Return [X, Y] of the center of cell containing provided text 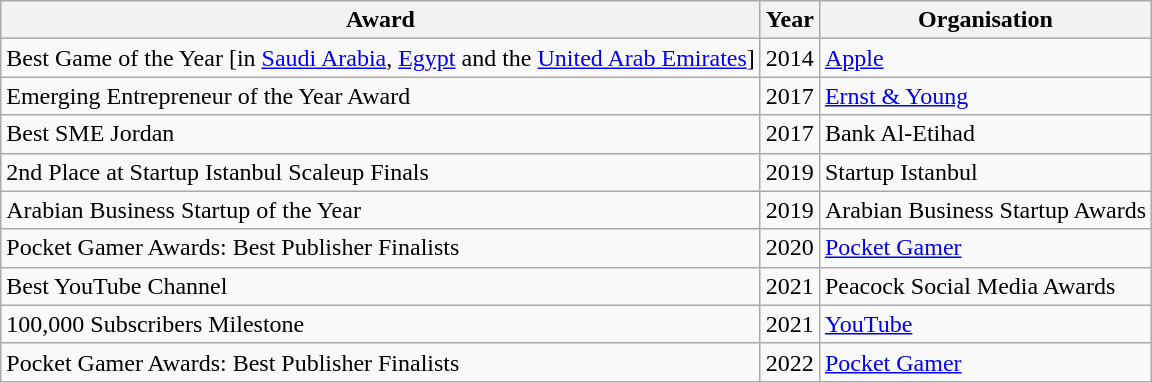
Apple [985, 58]
Arabian Business Startup of the Year [381, 210]
2nd Place at Startup Istanbul Scaleup Finals [381, 172]
YouTube [985, 324]
Award [381, 20]
Organisation [985, 20]
Best Game of the Year [in Saudi Arabia, Egypt and the United Arab Emirates] [381, 58]
Best SME Jordan [381, 134]
Ernst & Young [985, 96]
Best YouTube Channel [381, 286]
Startup Istanbul [985, 172]
2014 [790, 58]
Year [790, 20]
Emerging Entrepreneur of the Year Award [381, 96]
100,000 Subscribers Milestone [381, 324]
2020 [790, 248]
Bank Al-Etihad [985, 134]
Peacock Social Media Awards [985, 286]
Arabian Business Startup Awards [985, 210]
2022 [790, 362]
